Return the [X, Y] coordinate for the center point of the cell that contains the specified text.  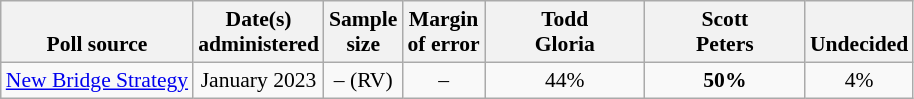
– (RV) [363, 80]
50% [725, 80]
Date(s)administered [258, 32]
4% [859, 80]
44% [565, 80]
January 2023 [258, 80]
ToddGloria [565, 32]
Samplesize [363, 32]
ScottPeters [725, 32]
– [443, 80]
Marginof error [443, 32]
Undecided [859, 32]
New Bridge Strategy [97, 80]
Poll source [97, 32]
